Search for the cell housing the specified text and yield its (X, Y) center coordinate. 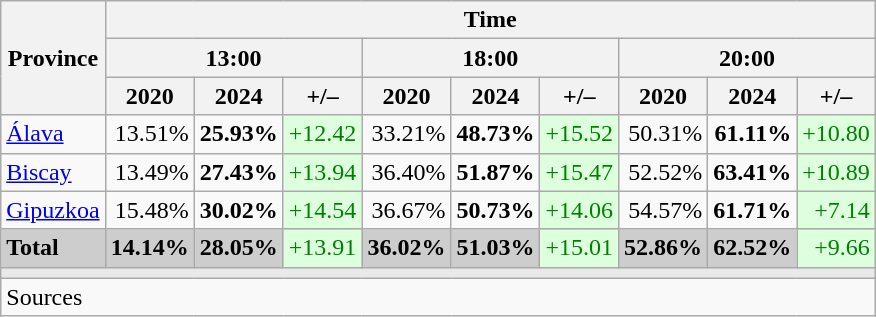
61.11% (752, 134)
13:00 (234, 58)
20:00 (748, 58)
50.31% (664, 134)
+15.52 (580, 134)
+13.94 (322, 172)
Sources (438, 297)
48.73% (496, 134)
+10.89 (836, 172)
51.03% (496, 248)
+14.54 (322, 210)
+12.42 (322, 134)
52.52% (664, 172)
62.52% (752, 248)
13.51% (150, 134)
+14.06 (580, 210)
27.43% (238, 172)
30.02% (238, 210)
25.93% (238, 134)
15.48% (150, 210)
+9.66 (836, 248)
28.05% (238, 248)
Province (53, 58)
36.02% (406, 248)
54.57% (664, 210)
Total (53, 248)
+15.47 (580, 172)
61.71% (752, 210)
51.87% (496, 172)
63.41% (752, 172)
+10.80 (836, 134)
33.21% (406, 134)
13.49% (150, 172)
50.73% (496, 210)
18:00 (490, 58)
+7.14 (836, 210)
14.14% (150, 248)
Biscay (53, 172)
36.67% (406, 210)
+15.01 (580, 248)
Time (490, 20)
36.40% (406, 172)
+13.91 (322, 248)
Álava (53, 134)
Gipuzkoa (53, 210)
52.86% (664, 248)
